Output the (X, Y) coordinate of the center of the cell containing the given text.  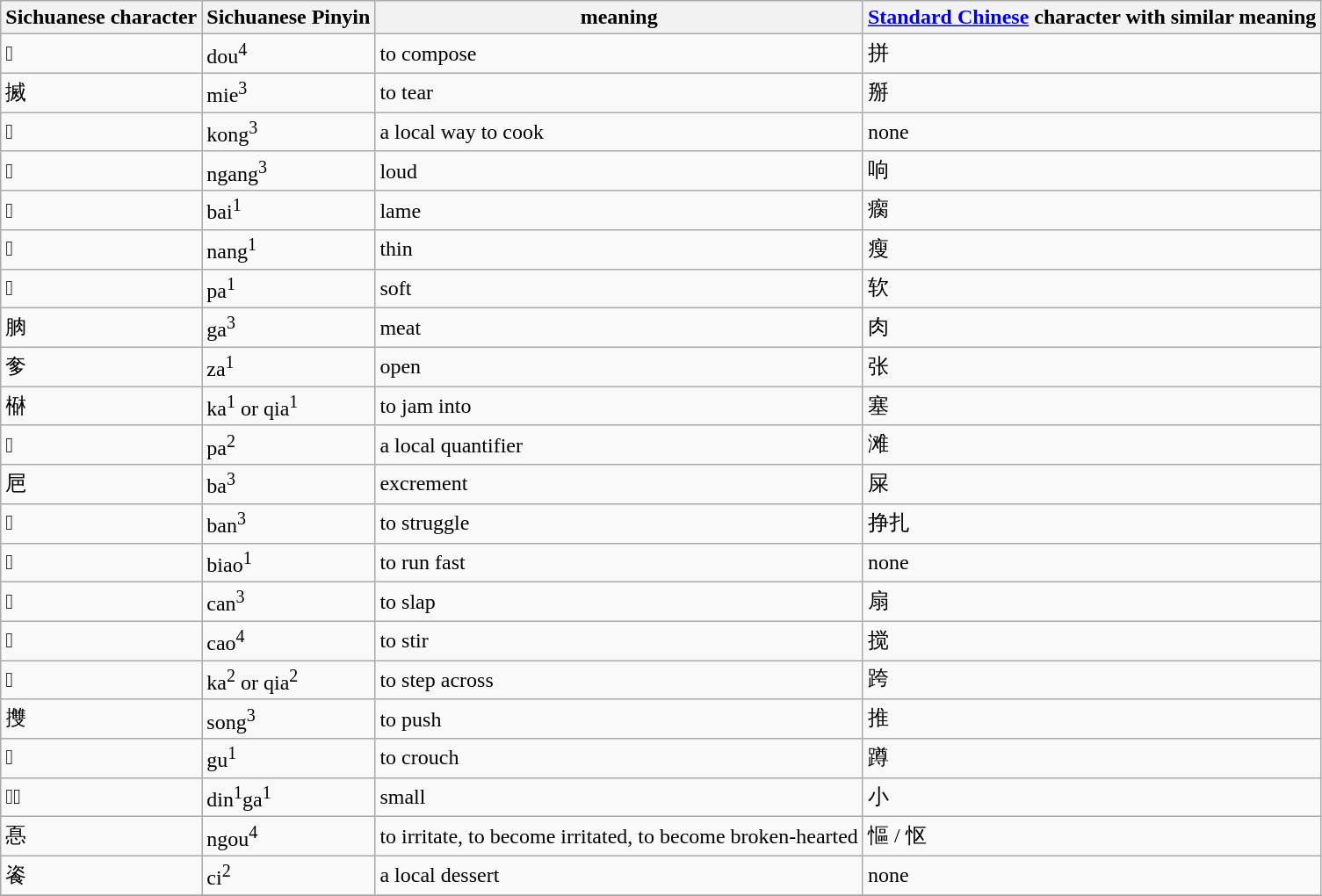
掰 (1092, 93)
ci2 (288, 875)
拼 (1092, 54)
小 (1092, 798)
㞎 (102, 485)
ngou4 (288, 836)
to crouch (618, 759)
朒 (102, 329)
ban3 (288, 524)
塞 (1092, 406)
to jam into (618, 406)
mie3 (288, 93)
nang1 (288, 249)
㮟 (102, 406)
a local way to cook (618, 132)
挣扎 (1092, 524)
瘦 (1092, 249)
to stir (618, 641)
肉 (1092, 329)
𡘧 (102, 680)
to compose (618, 54)
张 (1092, 367)
Sichuanese Pinyin (288, 18)
𰍧𰍨 (102, 798)
𠵫 (102, 170)
跨 (1092, 680)
cao4 (288, 641)
𨈓 (102, 249)
to tear (618, 93)
𨃅 (102, 211)
奓 (102, 367)
餈 (102, 875)
软 (1092, 288)
瘸 (1092, 211)
can3 (288, 603)
biao1 (288, 562)
𣲩 (102, 444)
to push (618, 719)
蹲 (1092, 759)
Standard Chinese character with similar meaning (1092, 18)
a local dessert (618, 875)
搣 (102, 93)
𧽤 (102, 562)
to irritate, to become irritated, to become broken-hearted (618, 836)
pa2 (288, 444)
慪 / 怄 (1092, 836)
𢲵 (102, 641)
dou4 (288, 54)
㩳 (102, 719)
a local quantifier (618, 444)
kong3 (288, 132)
za1 (288, 367)
扇 (1092, 603)
响 (1092, 170)
㥑 (102, 836)
meaning (618, 18)
loud (618, 170)
song3 (288, 719)
ka2 or qia2 (288, 680)
ba3 (288, 485)
ka1 or qia1 (288, 406)
𤆺 (102, 132)
滩 (1092, 444)
small (618, 798)
gu1 (288, 759)
to step across (618, 680)
Sichuanese character (102, 18)
𤆵 (102, 288)
lame (618, 211)
𢱟 (102, 603)
open (618, 367)
to struggle (618, 524)
搅 (1092, 641)
𧿨 (102, 524)
meat (618, 329)
to slap (618, 603)
thin (618, 249)
to run fast (618, 562)
bai1 (288, 211)
𢭃 (102, 54)
pa1 (288, 288)
屎 (1092, 485)
excrement (618, 485)
soft (618, 288)
din1ga1 (288, 798)
ga3 (288, 329)
ngang3 (288, 170)
推 (1092, 719)
𰀆 (102, 759)
